Identify which cell holds the provided text, then report its (X, Y) central coordinate. 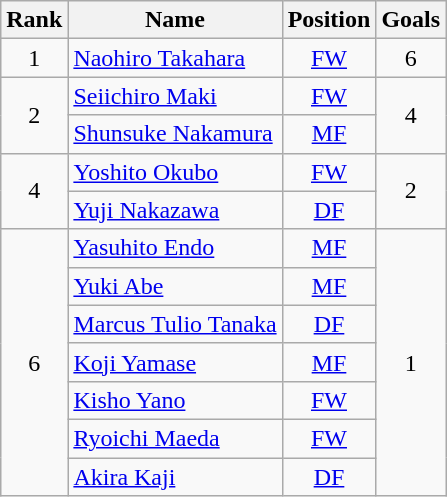
Name (175, 20)
Marcus Tulio Tanaka (175, 324)
Rank (34, 20)
Akira Kaji (175, 477)
Yoshito Okubo (175, 172)
Yuji Nakazawa (175, 210)
Seiichiro Maki (175, 96)
Kisho Yano (175, 400)
Koji Yamase (175, 362)
Position (329, 20)
Goals (411, 20)
Yuki Abe (175, 286)
Shunsuke Nakamura (175, 134)
Ryoichi Maeda (175, 438)
Yasuhito Endo (175, 248)
Naohiro Takahara (175, 58)
